Detect which cell encompasses the target text, then output its [x, y] center coordinate. 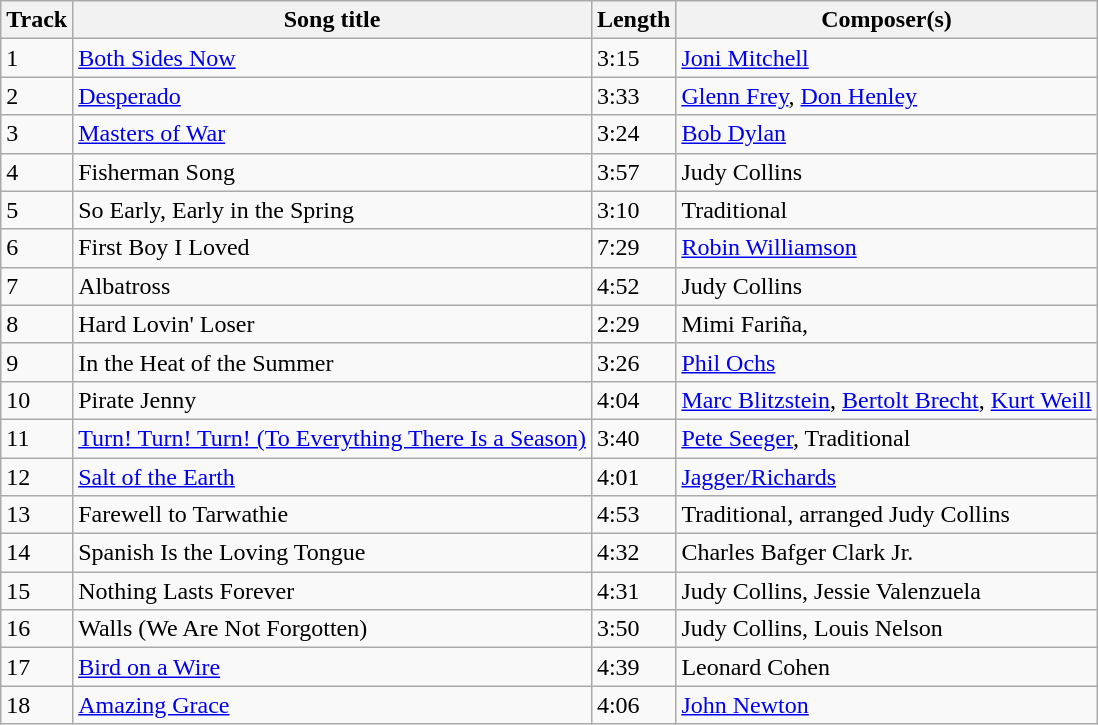
2:29 [633, 324]
Turn! Turn! Turn! (To Everything There Is a Season) [332, 438]
Bird on a Wire [332, 667]
18 [37, 705]
4:39 [633, 667]
Pirate Jenny [332, 400]
3:26 [633, 362]
2 [37, 96]
Judy Collins, Jessie Valenzuela [886, 591]
4:32 [633, 553]
3:50 [633, 629]
John Newton [886, 705]
First Boy I Loved [332, 248]
Traditional [886, 210]
Farewell to Tarwathie [332, 515]
3:33 [633, 96]
3:10 [633, 210]
16 [37, 629]
Nothing Lasts Forever [332, 591]
Joni Mitchell [886, 58]
Amazing Grace [332, 705]
Traditional, arranged Judy Collins [886, 515]
Masters of War [332, 134]
Jagger/Richards [886, 477]
Glenn Frey, Don Henley [886, 96]
Mimi Fariña, [886, 324]
4:52 [633, 286]
15 [37, 591]
Salt of the Earth [332, 477]
3:57 [633, 172]
4:53 [633, 515]
Composer(s) [886, 20]
3:24 [633, 134]
4:31 [633, 591]
Leonard Cohen [886, 667]
Charles Bafger Clark Jr. [886, 553]
10 [37, 400]
Spanish Is the Loving Tongue [332, 553]
Bob Dylan [886, 134]
Track [37, 20]
Fisherman Song [332, 172]
3:15 [633, 58]
4 [37, 172]
5 [37, 210]
14 [37, 553]
3 [37, 134]
4:01 [633, 477]
8 [37, 324]
11 [37, 438]
4:04 [633, 400]
Pete Seeger, Traditional [886, 438]
9 [37, 362]
Walls (We Are Not Forgotten) [332, 629]
In the Heat of the Summer [332, 362]
7:29 [633, 248]
Desperado [332, 96]
3:40 [633, 438]
1 [37, 58]
6 [37, 248]
13 [37, 515]
Length [633, 20]
17 [37, 667]
Phil Ochs [886, 362]
7 [37, 286]
Judy Collins, Louis Nelson [886, 629]
Both Sides Now [332, 58]
Robin Williamson [886, 248]
4:06 [633, 705]
Hard Lovin' Loser [332, 324]
Marc Blitzstein, Bertolt Brecht, Kurt Weill [886, 400]
Song title [332, 20]
So Early, Early in the Spring [332, 210]
12 [37, 477]
Albatross [332, 286]
